Pinpoint the cell where the given text exists, returning its [x, y] midpoint coordinate. 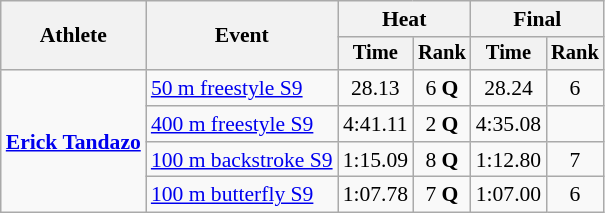
100 m backstroke S9 [242, 160]
8 Q [442, 160]
50 m freestyle S9 [242, 88]
6 Q [442, 88]
1:07.78 [376, 195]
1:07.00 [508, 195]
1:15.09 [376, 160]
7 Q [442, 195]
Event [242, 36]
Final [538, 19]
7 [575, 160]
28.13 [376, 88]
2 Q [442, 124]
Heat [404, 19]
28.24 [508, 88]
1:12.80 [508, 160]
4:35.08 [508, 124]
100 m butterfly S9 [242, 195]
400 m freestyle S9 [242, 124]
Athlete [74, 36]
4:41.11 [376, 124]
Erick Tandazo [74, 141]
